Return the (X, Y) coordinate for the center point of the cell that contains the specified text.  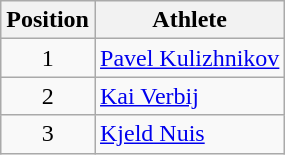
3 (48, 134)
2 (48, 96)
Kai Verbij (189, 96)
Pavel Kulizhnikov (189, 58)
Athlete (189, 20)
Kjeld Nuis (189, 134)
Position (48, 20)
1 (48, 58)
